Pinpoint the cell where the given text exists, returning its (x, y) midpoint coordinate. 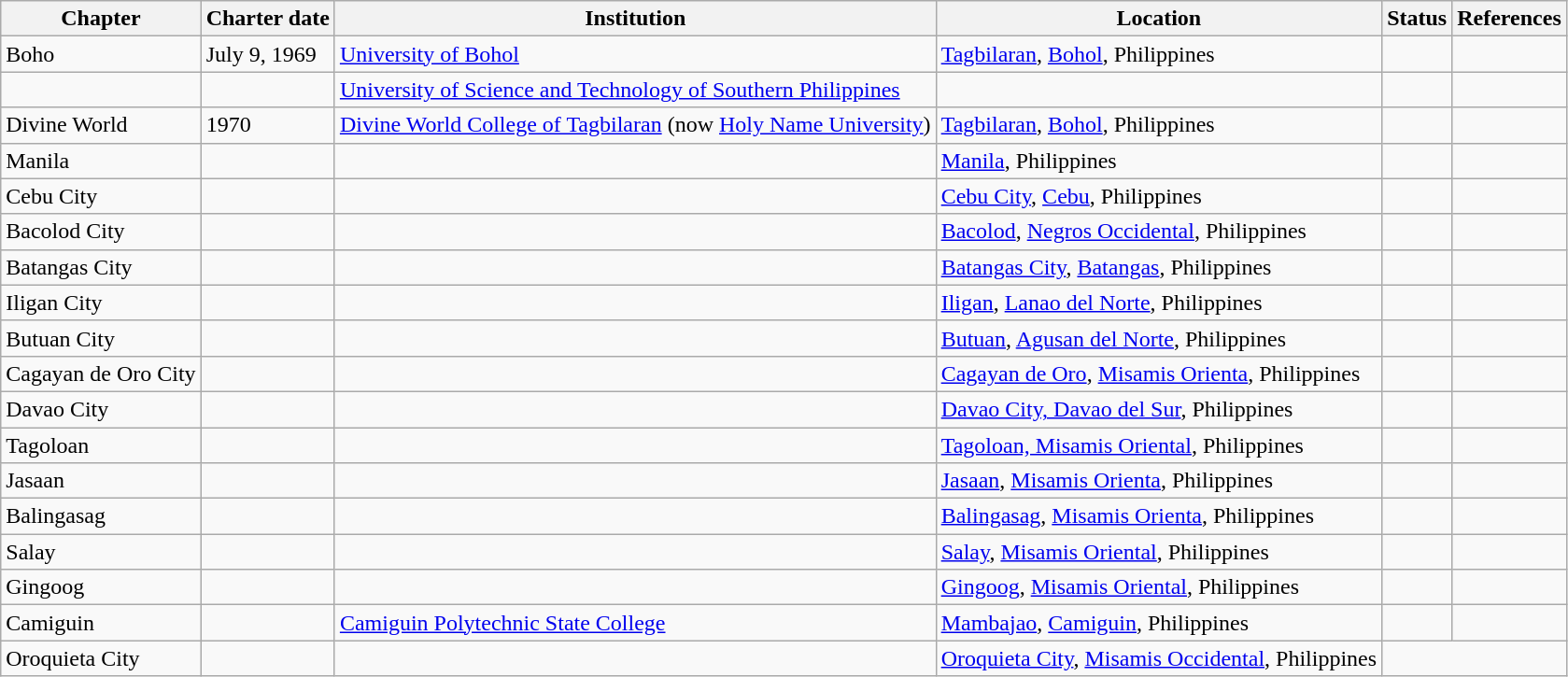
Iligan, Lanao del Norte, Philippines (1158, 303)
Salay (101, 552)
Cebu City (101, 196)
Camiguin Polytechnic State College (635, 623)
Butuan City (101, 338)
Butuan, Agusan del Norte, Philippines (1158, 338)
Batangas City, Batangas, Philippines (1158, 267)
Tagoloan (101, 445)
University of Bohol (635, 54)
Charter date (267, 19)
Cagayan de Oro, Misamis Orienta, Philippines (1158, 374)
Status (1418, 19)
Manila (101, 161)
Davao City (101, 409)
University of Science and Technology of Southern Philippines (635, 90)
Camiguin (101, 623)
Balingasag (101, 516)
Divine World College of Tagbilaran (now Holy Name University) (635, 125)
Location (1158, 19)
Salay, Misamis Oriental, Philippines (1158, 552)
Jasaan, Misamis Orienta, Philippines (1158, 481)
Chapter (101, 19)
Batangas City (101, 267)
Gingoog, Misamis Oriental, Philippines (1158, 587)
Mambajao, Camiguin, Philippines (1158, 623)
Divine World (101, 125)
Tagoloan, Misamis Oriental, Philippines (1158, 445)
Balingasag, Misamis Orienta, Philippines (1158, 516)
1970 (267, 125)
Cagayan de Oro City (101, 374)
Cebu City, Cebu, Philippines (1158, 196)
Davao City, Davao del Sur, Philippines (1158, 409)
Jasaan (101, 481)
Institution (635, 19)
Oroquieta City, Misamis Occidental, Philippines (1158, 658)
Iligan City (101, 303)
Bacolod City (101, 232)
Oroquieta City (101, 658)
Boho (101, 54)
July 9, 1969 (267, 54)
Gingoog (101, 587)
References (1509, 19)
Bacolod, Negros Occidental, Philippines (1158, 232)
Manila, Philippines (1158, 161)
